Return the [X, Y] coordinate for the center point of the cell that contains the specified text.  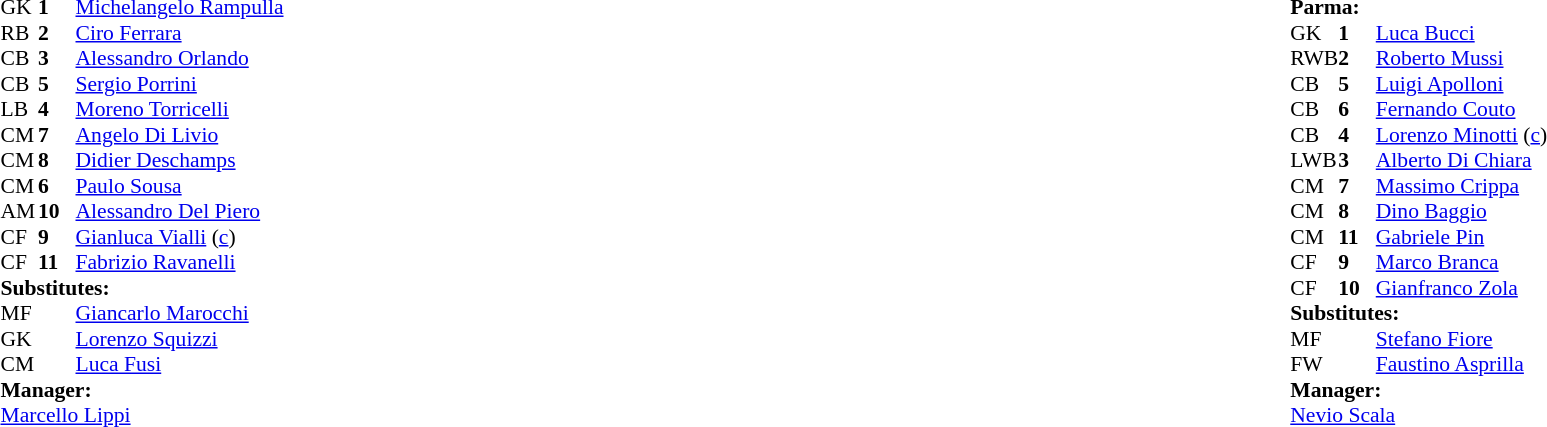
RWB [1314, 59]
Gianfranco Zola [1462, 288]
1 [1357, 33]
Alberto Di Chiara [1462, 161]
LB [19, 109]
Luca Bucci [1462, 33]
Fernando Couto [1462, 109]
LWB [1314, 161]
RB [19, 33]
Marco Branca [1462, 263]
Lorenzo Squizzi [180, 339]
Didier Deschamps [180, 161]
Alessandro Del Piero [180, 211]
Luca Fusi [180, 365]
Paulo Sousa [180, 186]
Dino Baggio [1462, 211]
Lorenzo Minotti (c) [1462, 135]
FW [1314, 365]
AM [19, 211]
Luigi Apolloni [1462, 84]
Giancarlo Marocchi [180, 313]
Ciro Ferrara [180, 33]
Stefano Fiore [1462, 339]
Gianluca Vialli (c) [180, 237]
Sergio Porrini [180, 84]
Faustino Asprilla [1462, 365]
Roberto Mussi [1462, 59]
Massimo Crippa [1462, 186]
Moreno Torricelli [180, 109]
Gabriele Pin [1462, 237]
Fabrizio Ravanelli [180, 263]
Angelo Di Livio [180, 135]
Alessandro Orlando [180, 59]
